Output the (X, Y) coordinate of the center of the cell containing the given text.  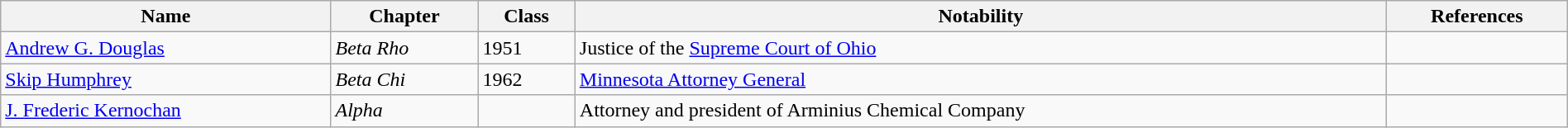
Chapter (404, 17)
Justice of the Supreme Court of Ohio (981, 48)
1951 (526, 48)
1962 (526, 79)
Name (165, 17)
Andrew G. Douglas (165, 48)
Beta Rho (404, 48)
Alpha (404, 111)
Minnesota Attorney General (981, 79)
Class (526, 17)
Skip Humphrey (165, 79)
References (1477, 17)
Beta Chi (404, 79)
Notability (981, 17)
J. Frederic Kernochan (165, 111)
Attorney and president of Arminius Chemical Company (981, 111)
